Output the (x, y) coordinate of the center of the cell containing the given text.  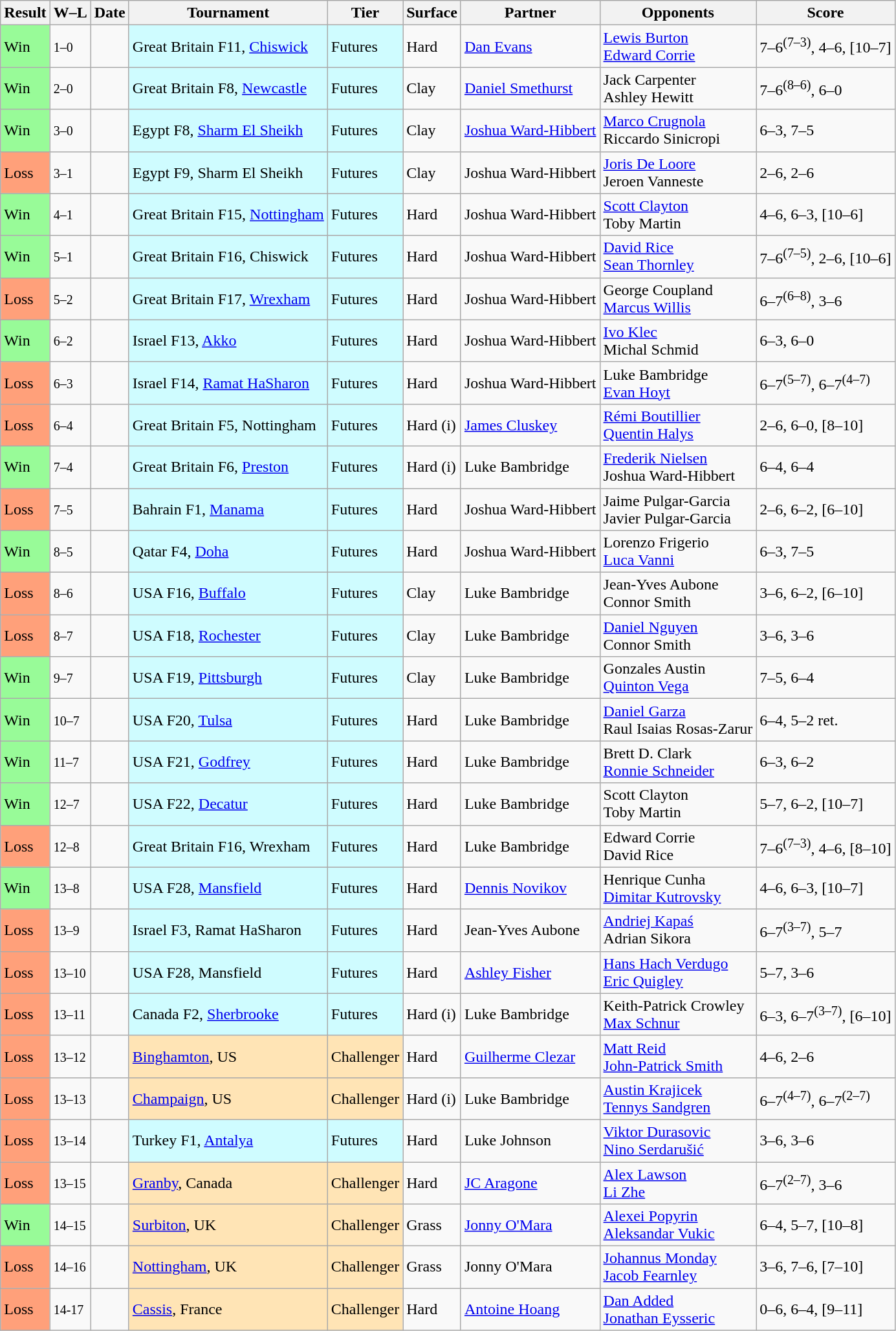
Great Britain F16, Chiswick (228, 256)
Bahrain F1, Manama (228, 509)
Edward Corrie David Rice (678, 846)
Jean-Yves Aubone (530, 930)
Luke Bambridge Evan Hoyt (678, 383)
6–4, 5–2 ret. (825, 720)
12–8 (70, 846)
6–7(6–8), 3–6 (825, 299)
Qatar F4, Doha (228, 551)
9–7 (70, 678)
Jaime Pulgar-Garcia Javier Pulgar-Garcia (678, 509)
4–6, 6–3, [10–7] (825, 888)
Ivo Klec Michal Schmid (678, 340)
4–6, 2–6 (825, 1056)
George Coupland Marcus Willis (678, 299)
Result (25, 13)
7–5, 6–4 (825, 678)
Nottingham, UK (228, 1267)
1–0 (70, 47)
13–9 (70, 930)
7–5 (70, 509)
Andriej Kapaś Adrian Sikora (678, 930)
Frederik Nielsen Joshua Ward-Hibbert (678, 467)
0–6, 6–4, [9–11] (825, 1310)
Great Britain F6, Preston (228, 467)
7–4 (70, 467)
Israel F3, Ramat HaSharon (228, 930)
6–4, 5–7, [10–8] (825, 1226)
Hans Hach Verdugo Eric Quigley (678, 972)
2–0 (70, 88)
6–7(5–7), 6–7(4–7) (825, 383)
Date (110, 13)
Matt Reid John-Patrick Smith (678, 1056)
Dan Evans (530, 47)
3–0 (70, 131)
Rémi Boutillier Quentin Halys (678, 424)
8–7 (70, 635)
8–5 (70, 551)
Canada F2, Sherbrooke (228, 1015)
13–8 (70, 888)
JC Aragone (530, 1183)
Jean-Yves Aubone Connor Smith (678, 594)
Alexei Popyrin Aleksandar Vukic (678, 1226)
4–6, 6–3, [10–6] (825, 215)
14-17 (70, 1310)
David Rice Sean Thornley (678, 256)
4–1 (70, 215)
Score (825, 13)
6–7(3–7), 5–7 (825, 930)
2–6, 6–2, [6–10] (825, 509)
6–7(4–7), 6–7(2–7) (825, 1099)
Egypt F8, Sharm El Sheikh (228, 131)
Guilherme Clezar (530, 1056)
USA F16, Buffalo (228, 594)
Daniel Garza Raul Isaias Rosas-Zarur (678, 720)
5–7, 3–6 (825, 972)
14–16 (70, 1267)
13–15 (70, 1183)
10–7 (70, 720)
5–1 (70, 256)
13–14 (70, 1140)
USA F22, Decatur (228, 804)
Champaign, US (228, 1099)
Alex Lawson Li Zhe (678, 1183)
Tournament (228, 13)
6–4, 6–4 (825, 467)
USA F21, Godfrey (228, 762)
W–L (70, 13)
Tier (365, 13)
Great Britain F17, Wrexham (228, 299)
13–13 (70, 1099)
6–2 (70, 340)
Great Britain F15, Nottingham (228, 215)
Great Britain F8, Newcastle (228, 88)
Keith-Patrick Crowley Max Schnur (678, 1015)
2–6, 2–6 (825, 172)
13–11 (70, 1015)
2–6, 6–0, [8–10] (825, 424)
USA F20, Tulsa (228, 720)
Great Britain F5, Nottingham (228, 424)
Surbiton, UK (228, 1226)
Viktor Durasovic Nino Serdarušić (678, 1140)
Antoine Hoang (530, 1310)
Surface (432, 13)
7–6(8–6), 6–0 (825, 88)
Dan Added Jonathan Eysseric (678, 1310)
Daniel Nguyen Connor Smith (678, 635)
8–6 (70, 594)
Jack Carpenter Ashley Hewitt (678, 88)
Lorenzo Frigerio Luca Vanni (678, 551)
Lewis Burton Edward Corrie (678, 47)
7–6(7–3), 4–6, [8–10] (825, 846)
14–15 (70, 1226)
3–1 (70, 172)
Granby, Canada (228, 1183)
Israel F14, Ramat HaSharon (228, 383)
7–6(7–3), 4–6, [10–7] (825, 47)
Austin Krajicek Tennys Sandgren (678, 1099)
5–7, 6–2, [10–7] (825, 804)
12–7 (70, 804)
6–3, 6–0 (825, 340)
James Cluskey (530, 424)
Binghamton, US (228, 1056)
Joris De Loore Jeroen Vanneste (678, 172)
Marco Crugnola Riccardo Sinicropi (678, 131)
Brett D. Clark Ronnie Schneider (678, 762)
Cassis, France (228, 1310)
6–3 (70, 383)
Partner (530, 13)
Egypt F9, Sharm El Sheikh (228, 172)
3–6, 6–2, [6–10] (825, 594)
5–2 (70, 299)
11–7 (70, 762)
USA F19, Pittsburgh (228, 678)
6–3, 6–7(3–7), [6–10] (825, 1015)
13–10 (70, 972)
USA F18, Rochester (228, 635)
Opponents (678, 13)
Great Britain F16, Wrexham (228, 846)
Israel F13, Akko (228, 340)
Gonzales Austin Quinton Vega (678, 678)
Dennis Novikov (530, 888)
13–12 (70, 1056)
6–3, 6–2 (825, 762)
Daniel Smethurst (530, 88)
6–7(2–7), 3–6 (825, 1183)
7–6(7–5), 2–6, [10–6] (825, 256)
3–6, 7–6, [7–10] (825, 1267)
6–4 (70, 424)
Great Britain F11, Chiswick (228, 47)
Ashley Fisher (530, 972)
Luke Johnson (530, 1140)
Turkey F1, Antalya (228, 1140)
Johannus Monday Jacob Fearnley (678, 1267)
Henrique Cunha Dimitar Kutrovsky (678, 888)
